For the text-containing cell, return its midpoint in [X, Y] coordinate format. 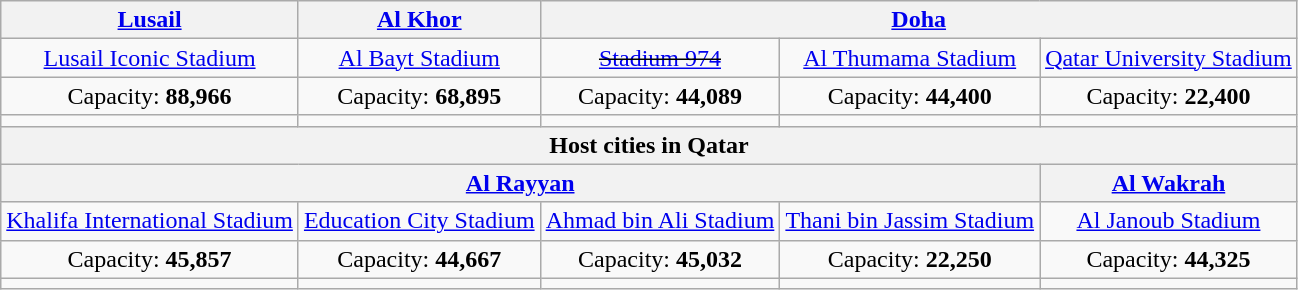
Capacity: 88,966 [150, 96]
Capacity: 45,032 [660, 259]
Capacity: 44,400 [910, 96]
Capacity: 22,400 [1169, 96]
Ahmad bin Ali Stadium [660, 221]
Al Thumama Stadium [910, 58]
Al Rayyan [520, 183]
Al Janoub Stadium [1169, 221]
Host cities in Qatar [650, 145]
Capacity: 45,857 [150, 259]
Thani bin Jassim Stadium [910, 221]
Al Wakrah [1169, 183]
Capacity: 22,250 [910, 259]
Doha [918, 20]
Al Bayt Stadium [419, 58]
Lusail Iconic Stadium [150, 58]
Capacity: 44,089 [660, 96]
Capacity: 68,895 [419, 96]
Khalifa International Stadium [150, 221]
Education City Stadium [419, 221]
Capacity: 44,667 [419, 259]
Al Khor [419, 20]
Qatar University Stadium [1169, 58]
Capacity: 44,325 [1169, 259]
Lusail [150, 20]
Stadium 974 [660, 58]
